Pinpoint the cell where the given text exists, returning its [X, Y] midpoint coordinate. 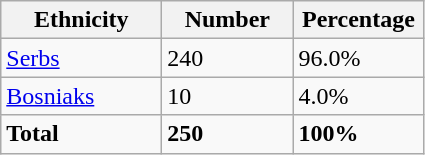
Bosniaks [82, 96]
240 [228, 58]
Ethnicity [82, 20]
10 [228, 96]
Total [82, 134]
Percentage [358, 20]
250 [228, 134]
Serbs [82, 58]
4.0% [358, 96]
96.0% [358, 58]
100% [358, 134]
Number [228, 20]
